Return (x, y) of the center of cell containing provided text 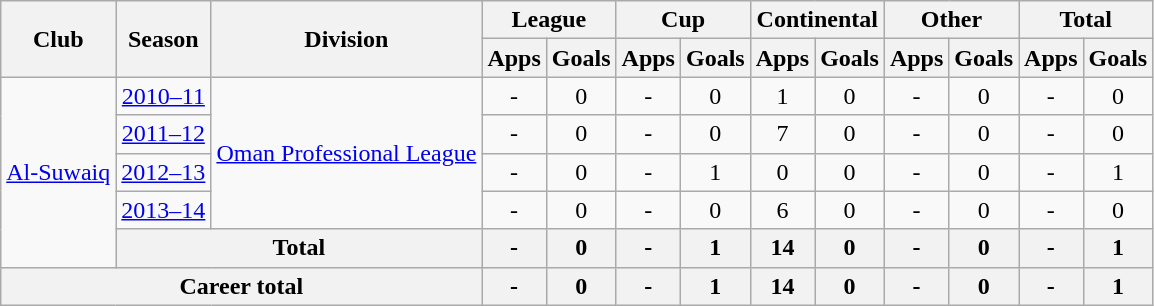
7 (782, 134)
League (549, 20)
Continental (817, 20)
Cup (683, 20)
Career total (242, 286)
Club (58, 39)
Other (951, 20)
2012–13 (164, 172)
Oman Professional League (346, 153)
2013–14 (164, 210)
6 (782, 210)
Division (346, 39)
2011–12 (164, 134)
Season (164, 39)
Al-Suwaiq (58, 172)
2010–11 (164, 96)
